Locate the cell with the specified text and output its (X, Y) center coordinate. 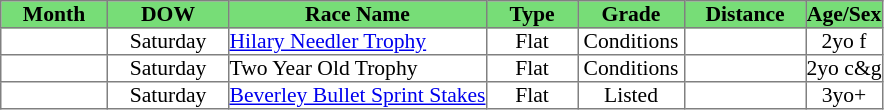
Month (54, 14)
DOW (168, 14)
Two Year Old Trophy (358, 68)
Grade (631, 14)
Race Name (358, 14)
Listed (631, 96)
Age/Sex (844, 14)
Hilary Needler Trophy (358, 42)
2yo c&g (844, 68)
2yo f (844, 42)
Beverley Bullet Sprint Stakes (358, 96)
Distance (745, 14)
Type (532, 14)
3yo+ (844, 96)
